Identify which cell holds the provided text, then report its (X, Y) central coordinate. 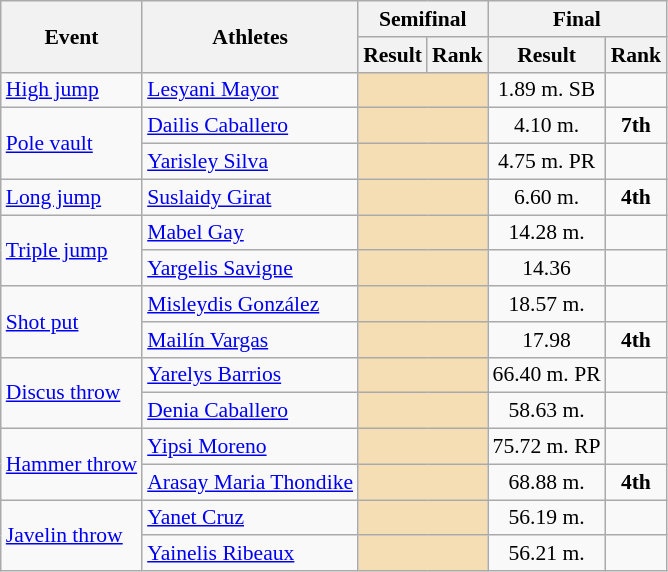
56.19 m. (547, 518)
Yipsi Moreno (250, 447)
Pole vault (72, 144)
Event (72, 36)
58.63 m. (547, 411)
Denia Caballero (250, 411)
Lesyani Mayor (250, 90)
Discus throw (72, 392)
Hammer throw (72, 464)
Yarisley Silva (250, 162)
18.57 m. (547, 304)
Semifinal (422, 19)
Final (578, 19)
14.36 (547, 269)
Yargelis Savigne (250, 269)
Triple jump (72, 250)
17.98 (547, 340)
Mailín Vargas (250, 340)
75.72 m. RP (547, 447)
56.21 m. (547, 554)
Yainelis Ribeaux (250, 554)
Suslaidy Girat (250, 197)
66.40 m. PR (547, 375)
Arasay Maria Thondike (250, 482)
High jump (72, 90)
Shot put (72, 322)
4.75 m. PR (547, 162)
1.89 m. SB (547, 90)
Athletes (250, 36)
Misleydis González (250, 304)
4.10 m. (547, 126)
Long jump (72, 197)
6.60 m. (547, 197)
68.88 m. (547, 482)
14.28 m. (547, 233)
Dailis Caballero (250, 126)
7th (636, 126)
Mabel Gay (250, 233)
Javelin throw (72, 536)
Yanet Cruz (250, 518)
Yarelys Barrios (250, 375)
